Detect which cell encompasses the target text, then output its (X, Y) center coordinate. 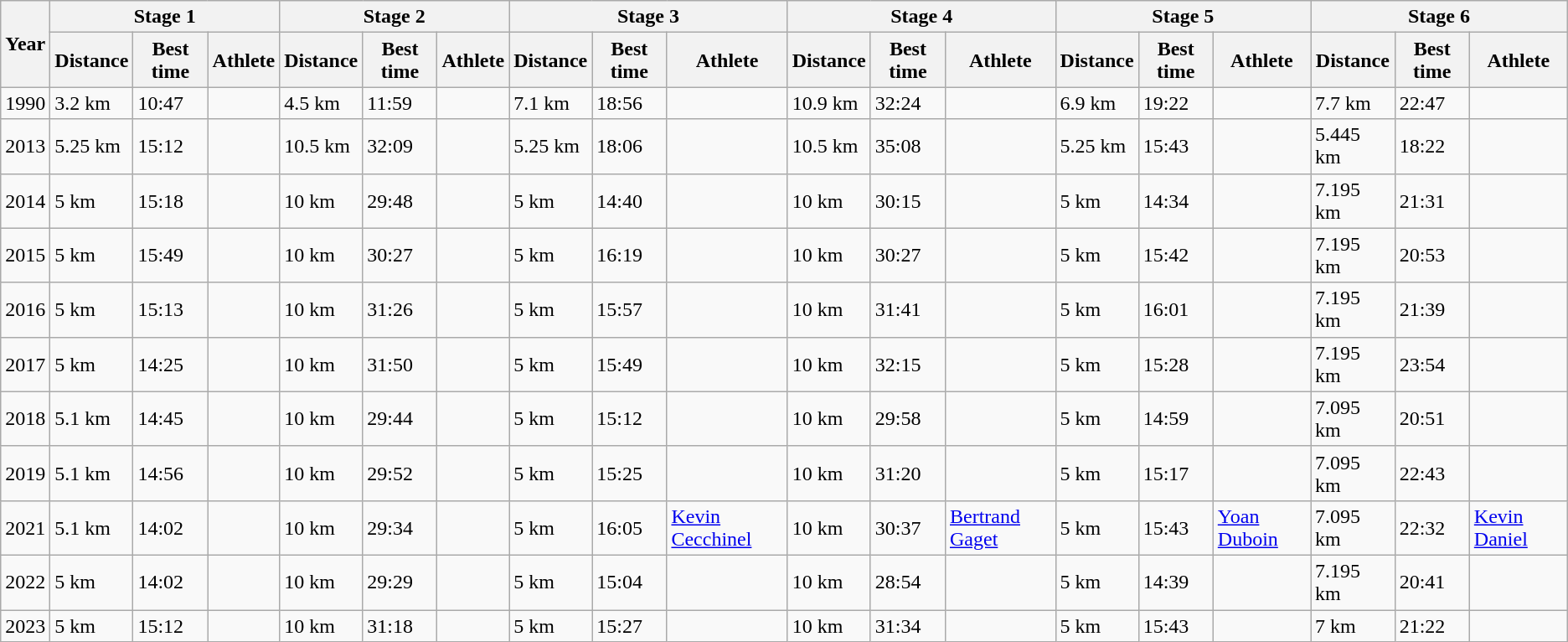
29:52 (400, 473)
15:42 (1176, 255)
31:20 (908, 473)
2023 (25, 626)
20:51 (1432, 419)
23:54 (1432, 364)
18:56 (630, 103)
20:41 (1432, 582)
5.445 km (1354, 146)
15:57 (630, 310)
2022 (25, 582)
15:17 (1176, 473)
31:18 (400, 626)
31:50 (400, 364)
15:18 (171, 201)
18:06 (630, 146)
Stage 6 (1439, 17)
Bertrand Gaget (1000, 528)
15:04 (630, 582)
2018 (25, 419)
6.9 km (1097, 103)
7 km (1354, 626)
10:47 (171, 103)
29:29 (400, 582)
14:56 (171, 473)
14:40 (630, 201)
29:58 (908, 419)
21:22 (1432, 626)
32:15 (908, 364)
32:09 (400, 146)
15:13 (171, 310)
2014 (25, 201)
14:45 (171, 419)
29:44 (400, 419)
Year (25, 44)
29:48 (400, 201)
14:59 (1176, 419)
22:43 (1432, 473)
Kevin Cecchinel (727, 528)
35:08 (908, 146)
Stage 5 (1183, 17)
30:37 (908, 528)
28:54 (908, 582)
16:05 (630, 528)
Stage 2 (395, 17)
11:59 (400, 103)
Yoan Duboin (1261, 528)
7.1 km (551, 103)
21:39 (1432, 310)
31:34 (908, 626)
14:34 (1176, 201)
2017 (25, 364)
1990 (25, 103)
15:25 (630, 473)
2013 (25, 146)
Stage 1 (165, 17)
2019 (25, 473)
20:53 (1432, 255)
2021 (25, 528)
4.5 km (322, 103)
21:31 (1432, 201)
Kevin Daniel (1518, 528)
29:34 (400, 528)
32:24 (908, 103)
15:28 (1176, 364)
22:47 (1432, 103)
16:19 (630, 255)
14:39 (1176, 582)
31:26 (400, 310)
3.2 km (92, 103)
Stage 3 (648, 17)
2015 (25, 255)
15:27 (630, 626)
10.9 km (829, 103)
7.7 km (1354, 103)
16:01 (1176, 310)
19:22 (1176, 103)
18:22 (1432, 146)
2016 (25, 310)
22:32 (1432, 528)
30:15 (908, 201)
14:25 (171, 364)
31:41 (908, 310)
Stage 4 (921, 17)
